Identify which cell holds the provided text, then report its [X, Y] central coordinate. 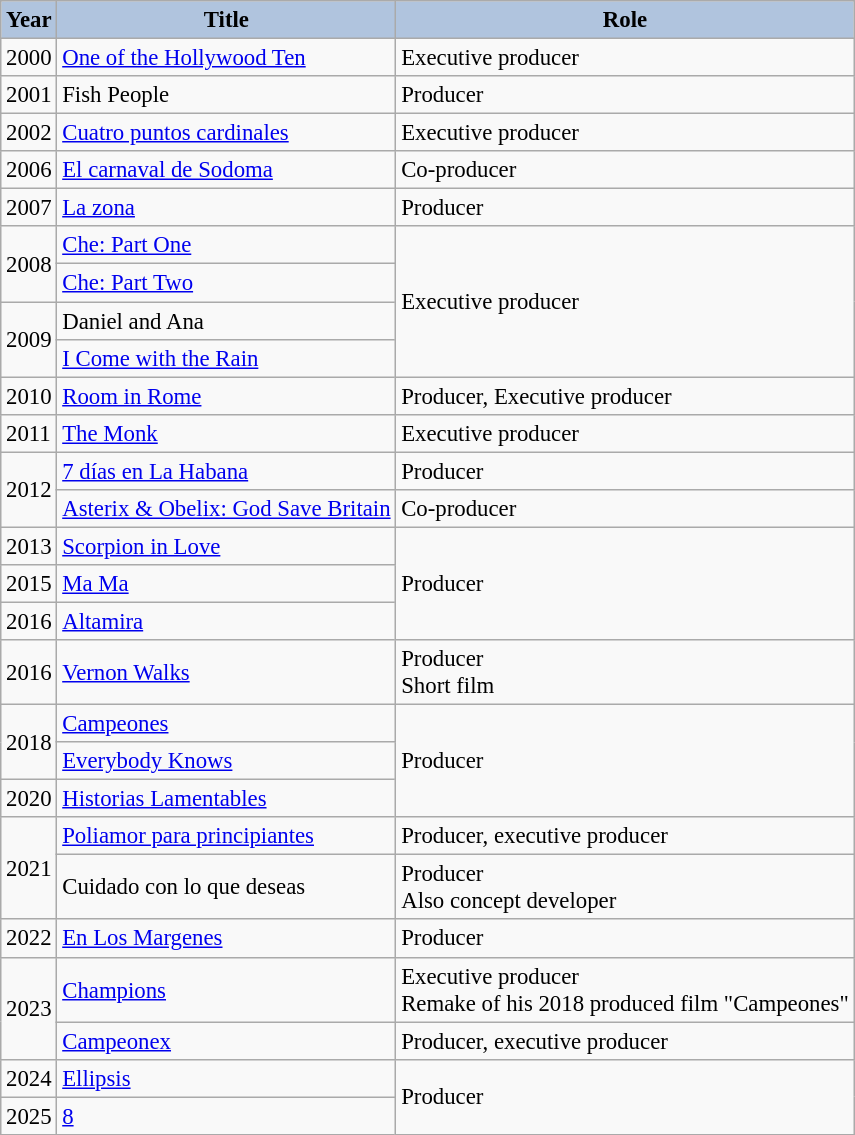
One of the Hollywood Ten [226, 58]
Role [625, 20]
Poliamor para principiantes [226, 836]
2021 [29, 868]
2000 [29, 58]
2008 [29, 264]
Daniel and Ana [226, 321]
Fish People [226, 95]
Champions [226, 990]
ProducerAlso concept developer [625, 888]
2009 [29, 340]
El carnaval de Sodoma [226, 170]
2015 [29, 584]
Room in Rome [226, 396]
Cuidado con lo que deseas [226, 888]
2001 [29, 95]
Executive producerRemake of his 2018 produced film "Campeones" [625, 990]
Ma Ma [226, 584]
2025 [29, 1116]
2010 [29, 396]
ProducerShort film [625, 672]
2024 [29, 1078]
Year [29, 20]
Cuatro puntos cardinales [226, 133]
2013 [29, 546]
Che: Part One [226, 245]
2023 [29, 1008]
The Monk [226, 433]
8 [226, 1116]
Vernon Walks [226, 672]
2007 [29, 208]
Title [226, 20]
2002 [29, 133]
2022 [29, 939]
Ellipsis [226, 1078]
2012 [29, 490]
Campeones [226, 724]
Everybody Knows [226, 761]
2011 [29, 433]
2020 [29, 799]
Che: Part Two [226, 283]
Historias Lamentables [226, 799]
7 días en La Habana [226, 471]
Campeonex [226, 1041]
Asterix & Obelix: God Save Britain [226, 509]
2006 [29, 170]
En Los Margenes [226, 939]
2018 [29, 742]
Producer, Executive producer [625, 396]
Altamira [226, 621]
La zona [226, 208]
I Come with the Rain [226, 358]
Scorpion in Love [226, 546]
